Pinpoint the cell where the given text exists, returning its [X, Y] midpoint coordinate. 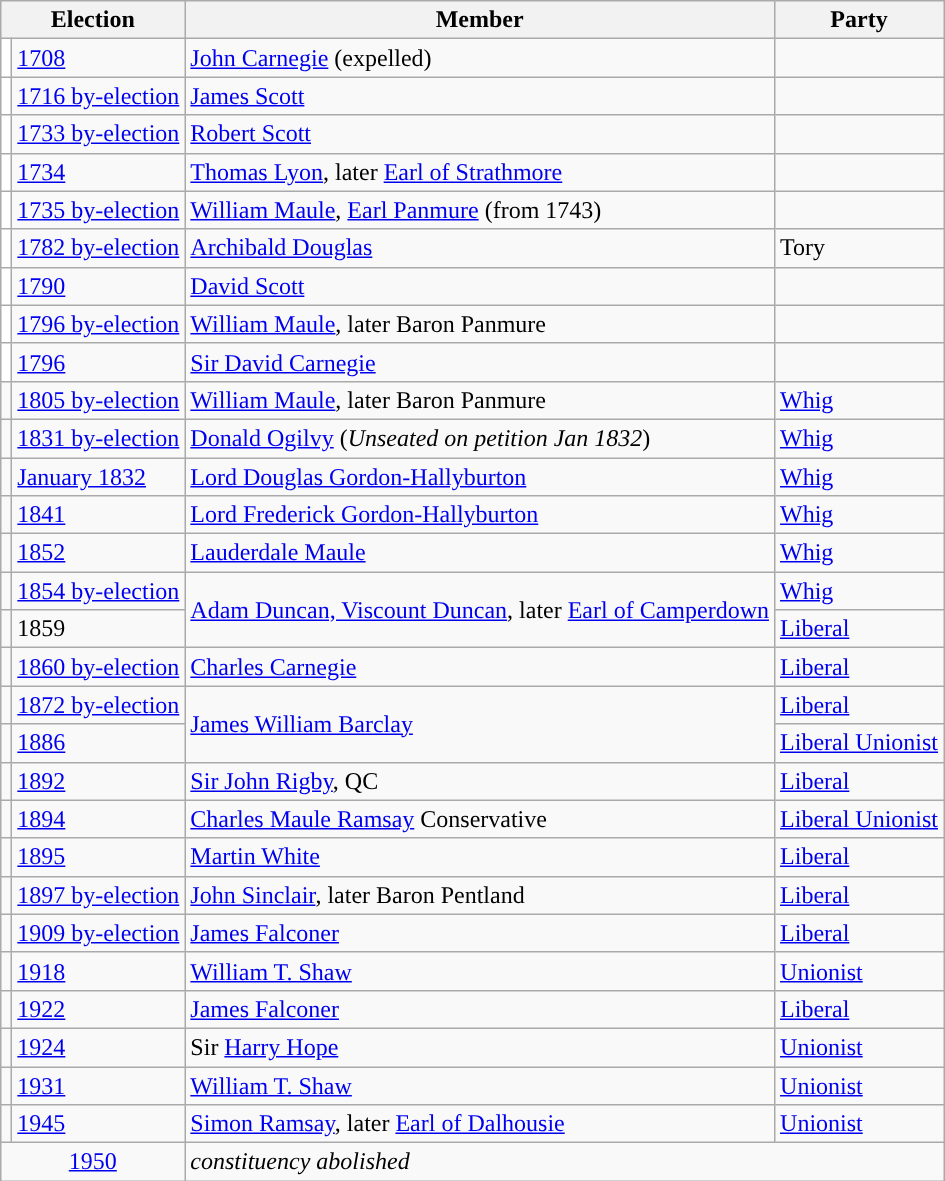
James William Barclay [480, 724]
Sir John Rigby, QC [480, 781]
1897 by-election [98, 895]
Tory [860, 248]
constituency abolished [564, 1162]
1841 [98, 515]
1796 [98, 362]
1854 by-election [98, 591]
Sir Harry Hope [480, 1047]
1790 [98, 286]
1872 by-election [98, 705]
1735 by-election [98, 210]
1708 [98, 58]
1950 [93, 1162]
January 1832 [98, 477]
Party [860, 20]
1931 [98, 1085]
1922 [98, 1009]
1909 by-election [98, 933]
1805 by-election [98, 400]
1852 [98, 553]
1918 [98, 971]
Charles Maule Ramsay Conservative [480, 819]
Lord Douglas Gordon-Hallyburton [480, 477]
1924 [98, 1047]
Martin White [480, 857]
1734 [98, 172]
Member [480, 20]
Election [93, 20]
Lauderdale Maule [480, 553]
1894 [98, 819]
Robert Scott [480, 134]
Thomas Lyon, later Earl of Strathmore [480, 172]
1796 by-election [98, 324]
Charles Carnegie [480, 667]
1733 by-election [98, 134]
1859 [98, 629]
1895 [98, 857]
Adam Duncan, Viscount Duncan, later Earl of Camperdown [480, 610]
1892 [98, 781]
Lord Frederick Gordon-Hallyburton [480, 515]
1945 [98, 1124]
1886 [98, 743]
Simon Ramsay, later Earl of Dalhousie [480, 1124]
William Maule, Earl Panmure (from 1743) [480, 210]
Sir David Carnegie [480, 362]
1716 by-election [98, 96]
1831 by-election [98, 438]
Archibald Douglas [480, 248]
John Sinclair, later Baron Pentland [480, 895]
1782 by-election [98, 248]
John Carnegie (expelled) [480, 58]
1860 by-election [98, 667]
James Scott [480, 96]
David Scott [480, 286]
Donald Ogilvy (Unseated on petition Jan 1832) [480, 438]
